Identify which cell holds the provided text, then report its [x, y] central coordinate. 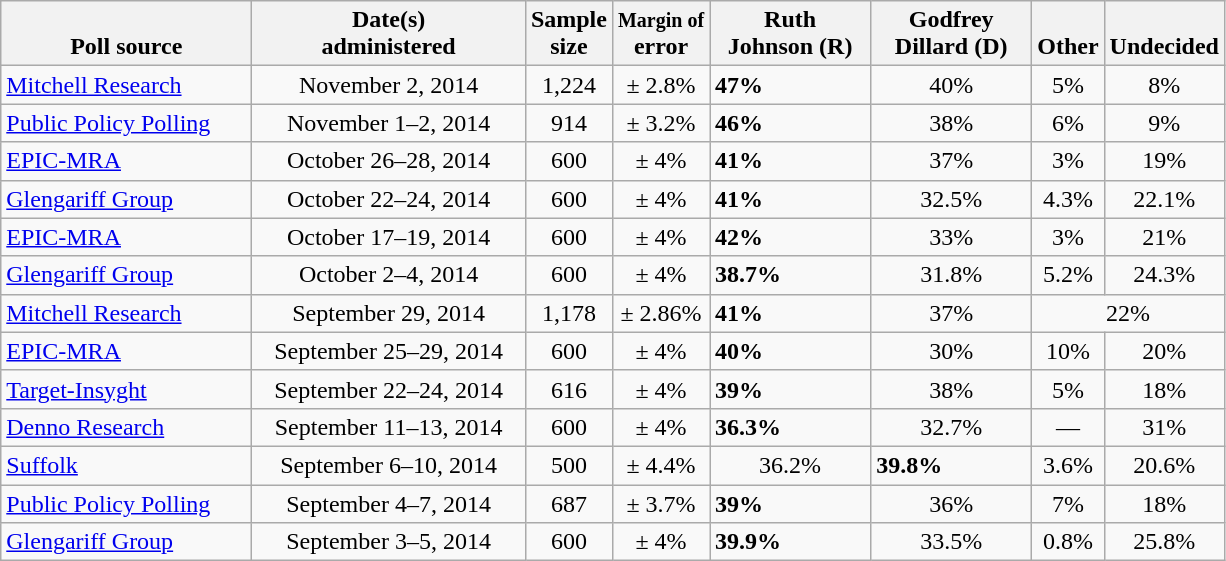
November 1–2, 2014 [389, 123]
October 22–24, 2014 [389, 199]
39.8% [952, 465]
21% [1164, 237]
36.2% [790, 465]
September 22–24, 2014 [389, 389]
± 4.4% [660, 465]
September 3–5, 2014 [389, 542]
October 17–19, 2014 [389, 237]
19% [1164, 161]
— [1068, 427]
30% [952, 351]
November 2, 2014 [389, 85]
September 11–13, 2014 [389, 427]
1,224 [568, 85]
24.3% [1164, 275]
± 3.2% [660, 123]
Samplesize [568, 34]
46% [790, 123]
Date(s)administered [389, 34]
10% [1068, 351]
20% [1164, 351]
6% [1068, 123]
31.8% [952, 275]
9% [1164, 123]
32.5% [952, 199]
Margin oferror [660, 34]
22% [1128, 313]
Undecided [1164, 34]
22.1% [1164, 199]
20.6% [1164, 465]
38.7% [790, 275]
Target-Insyght [126, 389]
25.8% [1164, 542]
± 2.86% [660, 313]
4.3% [1068, 199]
0.8% [1068, 542]
3.6% [1068, 465]
687 [568, 503]
31% [1164, 427]
RuthJohnson (R) [790, 34]
Denno Research [126, 427]
September 25–29, 2014 [389, 351]
36.3% [790, 427]
1,178 [568, 313]
47% [790, 85]
GodfreyDillard (D) [952, 34]
33.5% [952, 542]
Suffolk [126, 465]
42% [790, 237]
Other [1068, 34]
± 3.7% [660, 503]
7% [1068, 503]
8% [1164, 85]
500 [568, 465]
September 4–7, 2014 [389, 503]
October 2–4, 2014 [389, 275]
36% [952, 503]
Poll source [126, 34]
32.7% [952, 427]
September 29, 2014 [389, 313]
5.2% [1068, 275]
October 26–28, 2014 [389, 161]
616 [568, 389]
± 2.8% [660, 85]
914 [568, 123]
33% [952, 237]
September 6–10, 2014 [389, 465]
39.9% [790, 542]
